Determine the (X, Y) coordinate at the center of the cell enclosing the given text.  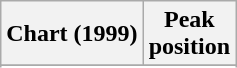
Chart (1999) (72, 34)
Peakposition (189, 34)
